Detect which cell encompasses the target text, then output its [x, y] center coordinate. 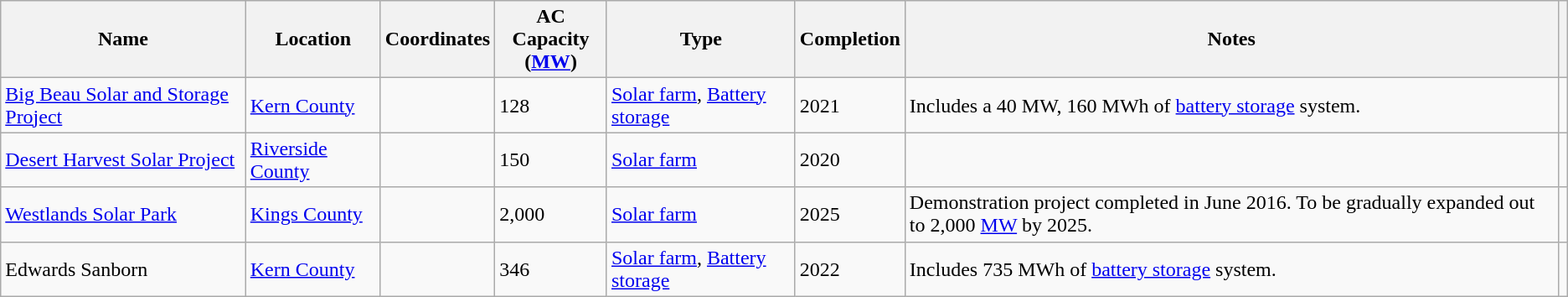
Westlands Solar Park [123, 215]
AC Capacity(MW) [551, 39]
150 [551, 159]
Riverside County [313, 159]
Edwards Sanborn [123, 268]
Includes 735 MWh of battery storage system. [1231, 268]
Big Beau Solar and Storage Project [123, 106]
2020 [849, 159]
Name [123, 39]
Notes [1231, 39]
2,000 [551, 215]
346 [551, 268]
Desert Harvest Solar Project [123, 159]
2022 [849, 268]
Kings County [313, 215]
Location [313, 39]
2021 [849, 106]
2025 [849, 215]
Coordinates [437, 39]
Completion [849, 39]
Includes a 40 MW, 160 MWh of battery storage system. [1231, 106]
128 [551, 106]
Type [700, 39]
Demonstration project completed in June 2016. To be gradually expanded out to 2,000 MW by 2025. [1231, 215]
